Return the [X, Y] coordinate for the center point of the cell that contains the specified text.  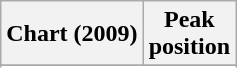
Chart (2009) [72, 34]
Peakposition [189, 34]
